Provide the [X, Y] coordinate of the cell's center where the given text is located.  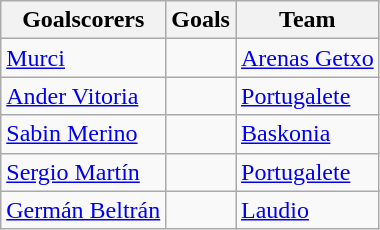
Baskonia [308, 134]
Ander Vitoria [84, 96]
Team [308, 20]
Arenas Getxo [308, 58]
Germán Beltrán [84, 210]
Goals [201, 20]
Sabin Merino [84, 134]
Sergio Martín [84, 172]
Murci [84, 58]
Goalscorers [84, 20]
Laudio [308, 210]
